Detect which cell encompasses the target text, then output its (X, Y) center coordinate. 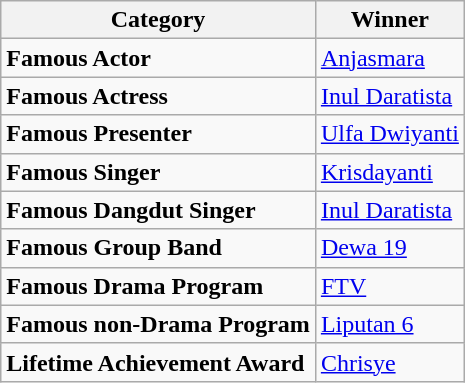
Famous Actress (158, 96)
Ulfa Dwiyanti (390, 134)
Dewa 19 (390, 248)
Famous Dangdut Singer (158, 210)
FTV (390, 286)
Famous Singer (158, 172)
Famous non-Drama Program (158, 324)
Winner (390, 20)
Anjasmara (390, 58)
Famous Actor (158, 58)
Category (158, 20)
Krisdayanti (390, 172)
Famous Drama Program (158, 286)
Famous Group Band (158, 248)
Liputan 6 (390, 324)
Lifetime Achievement Award (158, 362)
Chrisye (390, 362)
Famous Presenter (158, 134)
